Capture the cell that displays the provided text and extract its (X, Y) central coordinate. 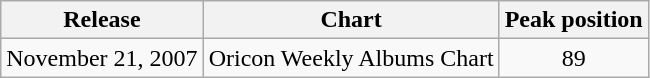
Release (102, 20)
Oricon Weekly Albums Chart (351, 58)
November 21, 2007 (102, 58)
89 (574, 58)
Peak position (574, 20)
Chart (351, 20)
